Output the [x, y] coordinate of the center of the cell containing the given text.  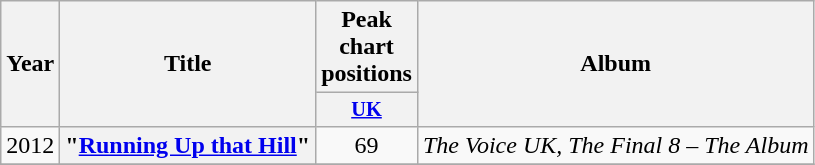
69 [367, 145]
Title [188, 64]
Peak chart positions [367, 47]
"Running Up that Hill" [188, 145]
Year [30, 64]
UK [367, 110]
Album [616, 64]
The Voice UK, The Final 8 – The Album [616, 145]
2012 [30, 145]
